Determine the [x, y] coordinate at the center of the cell enclosing the given text.  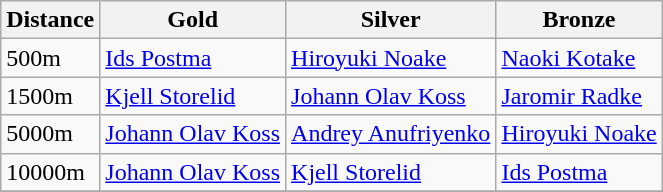
Naoki Kotake [579, 58]
1500m [50, 96]
Distance [50, 20]
5000m [50, 134]
500m [50, 58]
10000m [50, 172]
Andrey Anufriyenko [391, 134]
Gold [193, 20]
Bronze [579, 20]
Silver [391, 20]
Jaromir Radke [579, 96]
